Determine the [x, y] coordinate at the center of the cell enclosing the given text.  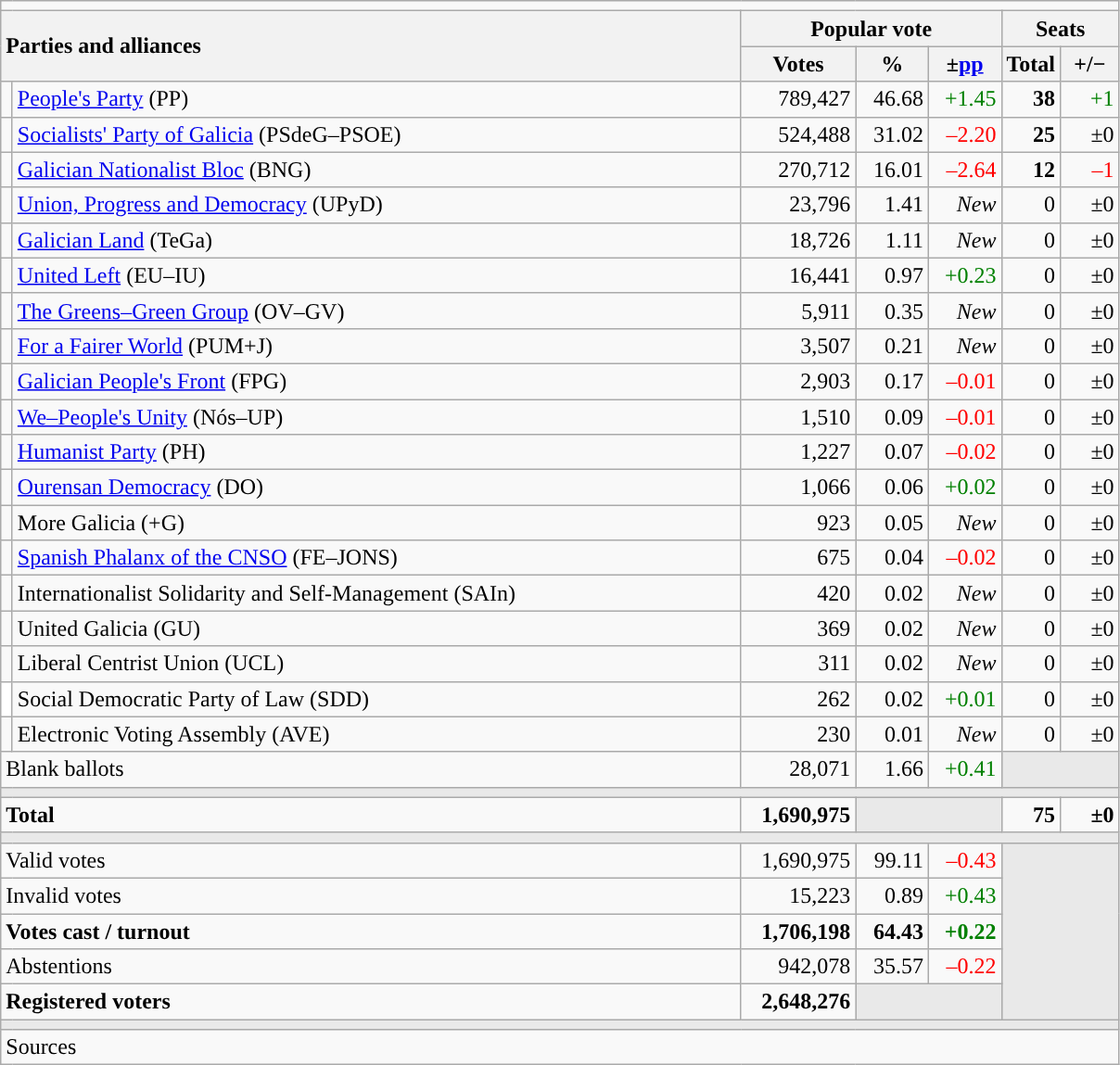
262 [798, 699]
23,796 [798, 205]
64.43 [892, 932]
2,903 [798, 381]
Ourensan Democracy (DO) [376, 488]
0.09 [892, 416]
Internationalist Solidarity and Self-Management (SAIn) [376, 593]
The Greens–Green Group (OV–GV) [376, 311]
15,223 [798, 895]
We–People's Unity (Nós–UP) [376, 416]
1,066 [798, 488]
675 [798, 558]
12 [1031, 170]
Votes [798, 64]
People's Party (PP) [376, 99]
+0.41 [964, 769]
38 [1031, 99]
923 [798, 523]
Liberal Centrist Union (UCL) [376, 664]
1,227 [798, 452]
Social Democratic Party of Law (SDD) [376, 699]
3,507 [798, 346]
1.66 [892, 769]
1.41 [892, 205]
Humanist Party (PH) [376, 452]
0.89 [892, 895]
46.68 [892, 99]
Registered voters [371, 1002]
0.06 [892, 488]
16,441 [798, 275]
Valid votes [371, 860]
United Galicia (GU) [376, 628]
31.02 [892, 134]
2,648,276 [798, 1002]
–0.43 [964, 860]
±pp [964, 64]
+1.45 [964, 99]
369 [798, 628]
99.11 [892, 860]
35.57 [892, 967]
+0.23 [964, 275]
Parties and alliances [371, 46]
1.11 [892, 240]
Invalid votes [371, 895]
942,078 [798, 967]
0.04 [892, 558]
16.01 [892, 170]
28,071 [798, 769]
0.21 [892, 346]
United Left (EU–IU) [376, 275]
+0.22 [964, 932]
More Galicia (+G) [376, 523]
270,712 [798, 170]
18,726 [798, 240]
–2.64 [964, 170]
Union, Progress and Democracy (UPyD) [376, 205]
0.07 [892, 452]
Spanish Phalanx of the CNSO (FE–JONS) [376, 558]
Abstentions [371, 967]
420 [798, 593]
+1 [1090, 99]
Electronic Voting Assembly (AVE) [376, 734]
5,911 [798, 311]
1,706,198 [798, 932]
% [892, 64]
+0.01 [964, 699]
0.35 [892, 311]
Seats [1061, 29]
25 [1031, 134]
–0.22 [964, 967]
+/− [1090, 64]
Blank ballots [371, 769]
+0.43 [964, 895]
524,488 [798, 134]
–2.20 [964, 134]
Galician Land (TeGa) [376, 240]
Sources [560, 1047]
0.05 [892, 523]
For a Fairer World (PUM+J) [376, 346]
+0.02 [964, 488]
Galician Nationalist Bloc (BNG) [376, 170]
0.17 [892, 381]
1,510 [798, 416]
0.97 [892, 275]
Popular vote [872, 29]
–1 [1090, 170]
Socialists' Party of Galicia (PSdeG–PSOE) [376, 134]
789,427 [798, 99]
Votes cast / turnout [371, 932]
311 [798, 664]
Galician People's Front (FPG) [376, 381]
0.01 [892, 734]
230 [798, 734]
75 [1031, 815]
